Extract the [x, y] coordinate from the center of the cell holding the provided text.  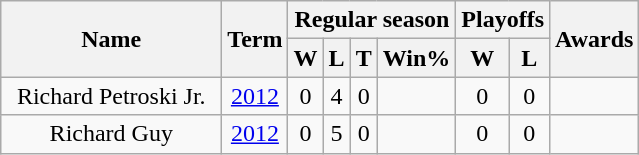
5 [336, 134]
Playoffs [503, 20]
Richard Petroski Jr. [112, 96]
Name [112, 39]
Regular season [372, 20]
T [364, 58]
4 [336, 96]
Awards [594, 39]
Win% [416, 58]
Term [255, 39]
Richard Guy [112, 134]
